Provide the (x, y) coordinate of the cell's center where the given text is located.  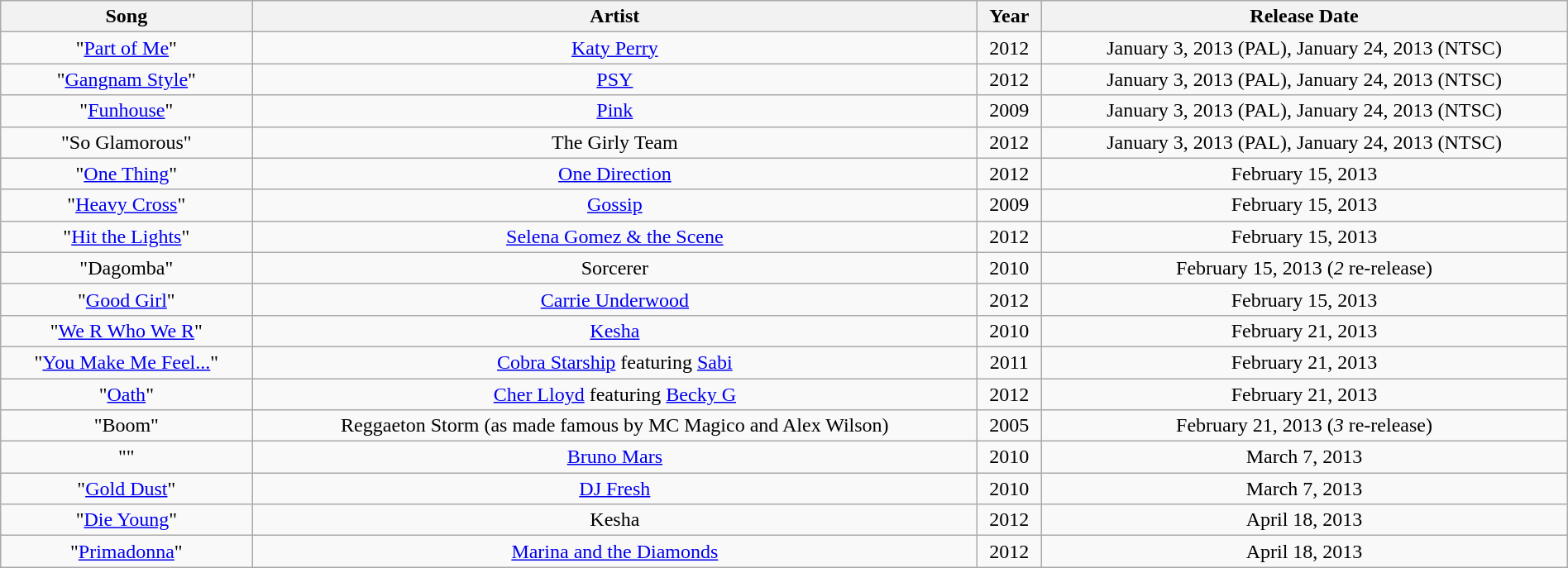
"Heavy Cross" (127, 205)
Selena Gomez & the Scene (615, 236)
"" (127, 457)
Song (127, 17)
"Oath" (127, 394)
Cher Lloyd featuring Becky G (615, 394)
Carrie Underwood (615, 299)
February 21, 2013 (3 re-release) (1304, 426)
"Part of Me" (127, 48)
"We R Who We R" (127, 331)
Artist (615, 17)
Marina and the Diamonds (615, 551)
2005 (1009, 426)
"Die Young" (127, 520)
Release Date (1304, 17)
"Boom" (127, 426)
"Primadonna" (127, 551)
"One Thing" (127, 174)
February 15, 2013 (2 re-release) (1304, 268)
Bruno Mars (615, 457)
Katy Perry (615, 48)
One Direction (615, 174)
Cobra Starship featuring Sabi (615, 362)
DJ Fresh (615, 489)
"Gold Dust" (127, 489)
"Gangnam Style" (127, 79)
2011 (1009, 362)
The Girly Team (615, 142)
"Good Girl" (127, 299)
"Funhouse" (127, 111)
"You Make Me Feel..." (127, 362)
"Dagomba" (127, 268)
Reggaeton Storm (as made famous by MC Magico and Alex Wilson) (615, 426)
Sorcerer (615, 268)
PSY (615, 79)
"So Glamorous" (127, 142)
"Hit the Lights" (127, 236)
Pink (615, 111)
Gossip (615, 205)
Year (1009, 17)
